Determine the (x, y) coordinate at the center of the cell enclosing the given text.  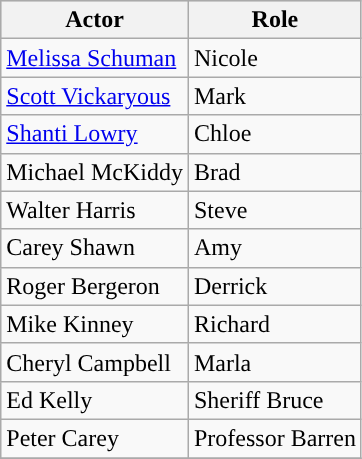
Mark (274, 96)
Derrick (274, 286)
Nicole (274, 58)
Scott Vickaryous (95, 96)
Role (274, 20)
Cheryl Campbell (95, 362)
Walter Harris (95, 210)
Shanti Lowry (95, 134)
Professor Barren (274, 438)
Ed Kelly (95, 400)
Brad (274, 172)
Roger Bergeron (95, 286)
Actor (95, 20)
Amy (274, 248)
Steve (274, 210)
Michael McKiddy (95, 172)
Marla (274, 362)
Peter Carey (95, 438)
Carey Shawn (95, 248)
Chloe (274, 134)
Richard (274, 324)
Mike Kinney (95, 324)
Melissa Schuman (95, 58)
Sheriff Bruce (274, 400)
